Determine the (X, Y) coordinate at the center of the cell enclosing the given text.  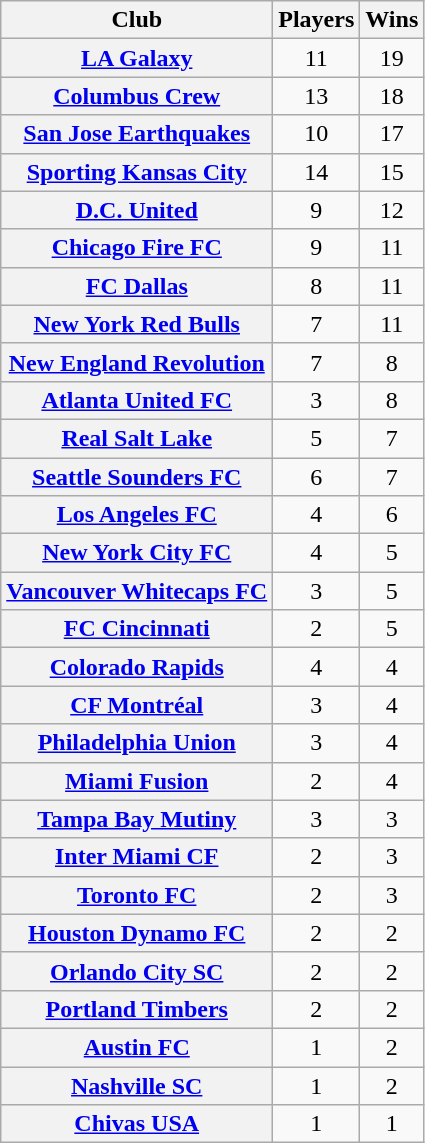
10 (316, 134)
Nashville SC (137, 1085)
18 (392, 96)
Los Angeles FC (137, 515)
17 (392, 134)
Inter Miami CF (137, 857)
New York Red Bulls (137, 324)
Philadelphia Union (137, 743)
Orlando City SC (137, 971)
Club (137, 20)
CF Montréal (137, 705)
D.C. United (137, 210)
FC Dallas (137, 286)
Chivas USA (137, 1124)
Vancouver Whitecaps FC (137, 591)
19 (392, 58)
FC Cincinnati (137, 629)
Players (316, 20)
New York City FC (137, 553)
Columbus Crew (137, 96)
Wins (392, 20)
Seattle Sounders FC (137, 477)
Chicago Fire FC (137, 248)
Austin FC (137, 1047)
San Jose Earthquakes (137, 134)
Miami Fusion (137, 781)
Portland Timbers (137, 1009)
Sporting Kansas City (137, 172)
12 (392, 210)
Real Salt Lake (137, 438)
Colorado Rapids (137, 667)
LA Galaxy (137, 58)
15 (392, 172)
New England Revolution (137, 362)
Houston Dynamo FC (137, 933)
13 (316, 96)
Atlanta United FC (137, 400)
Toronto FC (137, 895)
Tampa Bay Mutiny (137, 819)
14 (316, 172)
